Return [x, y] of the center of cell containing provided text 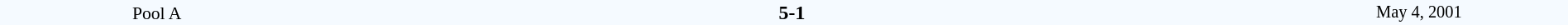
Pool A [157, 12]
May 4, 2001 [1419, 12]
5-1 [791, 12]
